Capture the cell that displays the provided text and extract its [X, Y] central coordinate. 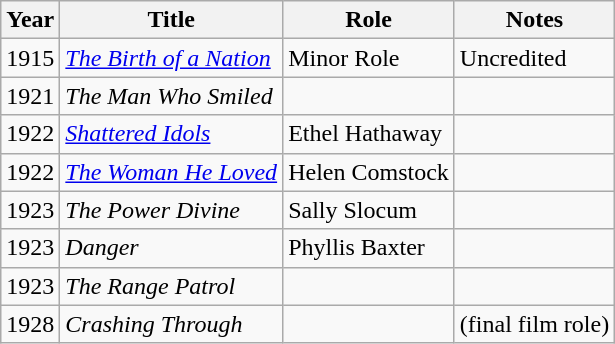
The Birth of a Nation [172, 58]
Shattered Idols [172, 134]
Role [369, 20]
The Woman He Loved [172, 172]
Ethel Hathaway [369, 134]
The Power Divine [172, 210]
Sally Slocum [369, 210]
1921 [30, 96]
1915 [30, 58]
Uncredited [534, 58]
Danger [172, 248]
Helen Comstock [369, 172]
Year [30, 20]
Minor Role [369, 58]
(final film role) [534, 324]
1928 [30, 324]
Phyllis Baxter [369, 248]
Crashing Through [172, 324]
The Man Who Smiled [172, 96]
The Range Patrol [172, 286]
Notes [534, 20]
Title [172, 20]
